Scan for the cell matching the given text and deliver its (X, Y) coordinate at center. 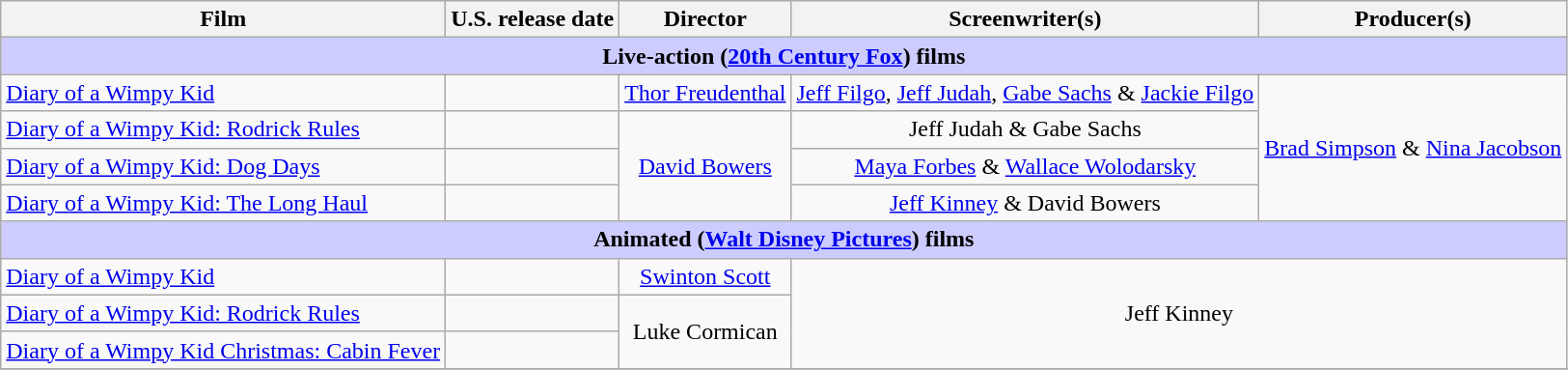
Brad Simpson & Nina Jacobson (1413, 148)
Live-action (20th Century Fox) films (784, 56)
Diary of a Wimpy Kid Christmas: Cabin Fever (224, 350)
Diary of a Wimpy Kid: The Long Haul (224, 203)
Thor Freudenthal (705, 93)
Animated (Walt Disney Pictures) films (784, 240)
Diary of a Wimpy Kid: Dog Days (224, 166)
Screenwriter(s) (1025, 19)
Maya Forbes & Wallace Wolodarsky (1025, 166)
Jeff Judah & Gabe Sachs (1025, 129)
Jeff Kinney (1179, 313)
Swinton Scott (705, 276)
Director (705, 19)
Luke Cormican (705, 331)
David Bowers (705, 166)
Producer(s) (1413, 19)
Jeff Filgo, Jeff Judah, Gabe Sachs & Jackie Filgo (1025, 93)
U.S. release date (533, 19)
Film (224, 19)
Jeff Kinney & David Bowers (1025, 203)
